From the cell containing the given text, extract its center point as (x, y) coordinate. 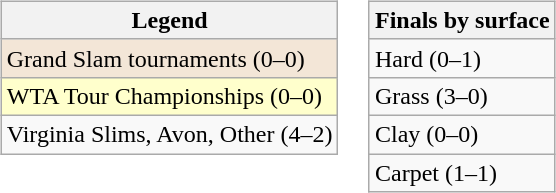
Finals by surface (462, 20)
Grass (3–0) (462, 96)
WTA Tour Championships (0–0) (170, 96)
Legend (170, 20)
Grand Slam tournaments (0–0) (170, 58)
Clay (0–0) (462, 134)
Hard (0–1) (462, 58)
Virginia Slims, Avon, Other (4–2) (170, 134)
Carpet (1–1) (462, 173)
